Scan for the cell matching the given text and deliver its (x, y) coordinate at center. 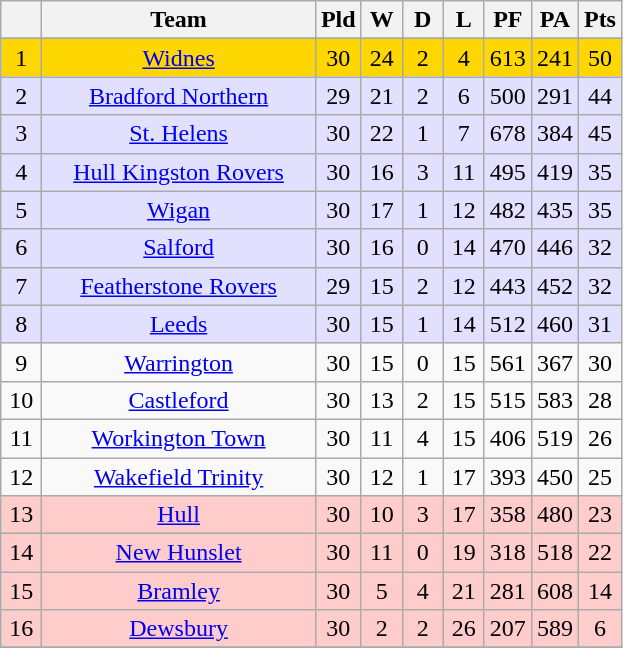
8 (22, 324)
480 (554, 515)
500 (508, 96)
519 (554, 438)
W (382, 20)
367 (554, 362)
L (464, 20)
470 (508, 248)
435 (554, 210)
24 (382, 58)
50 (600, 58)
678 (508, 134)
241 (554, 58)
44 (600, 96)
45 (600, 134)
28 (600, 400)
Salford (179, 248)
281 (508, 591)
512 (508, 324)
Widnes (179, 58)
Wigan (179, 210)
Workington Town (179, 438)
Pts (600, 20)
207 (508, 629)
Wakefield Trinity (179, 477)
Pld (338, 20)
561 (508, 362)
31 (600, 324)
495 (508, 172)
384 (554, 134)
Dewsbury (179, 629)
Leeds (179, 324)
Bramley (179, 591)
Castleford (179, 400)
589 (554, 629)
Warrington (179, 362)
460 (554, 324)
450 (554, 477)
25 (600, 477)
518 (554, 553)
406 (508, 438)
Featherstone Rovers (179, 286)
613 (508, 58)
393 (508, 477)
23 (600, 515)
482 (508, 210)
608 (554, 591)
452 (554, 286)
Hull Kingston Rovers (179, 172)
318 (508, 553)
D (422, 20)
358 (508, 515)
419 (554, 172)
446 (554, 248)
Bradford Northern (179, 96)
443 (508, 286)
515 (508, 400)
291 (554, 96)
19 (464, 553)
PF (508, 20)
Team (179, 20)
New Hunslet (179, 553)
St. Helens (179, 134)
583 (554, 400)
PA (554, 20)
9 (22, 362)
Hull (179, 515)
